Return the [x, y] coordinate for the center point of the cell that contains the specified text.  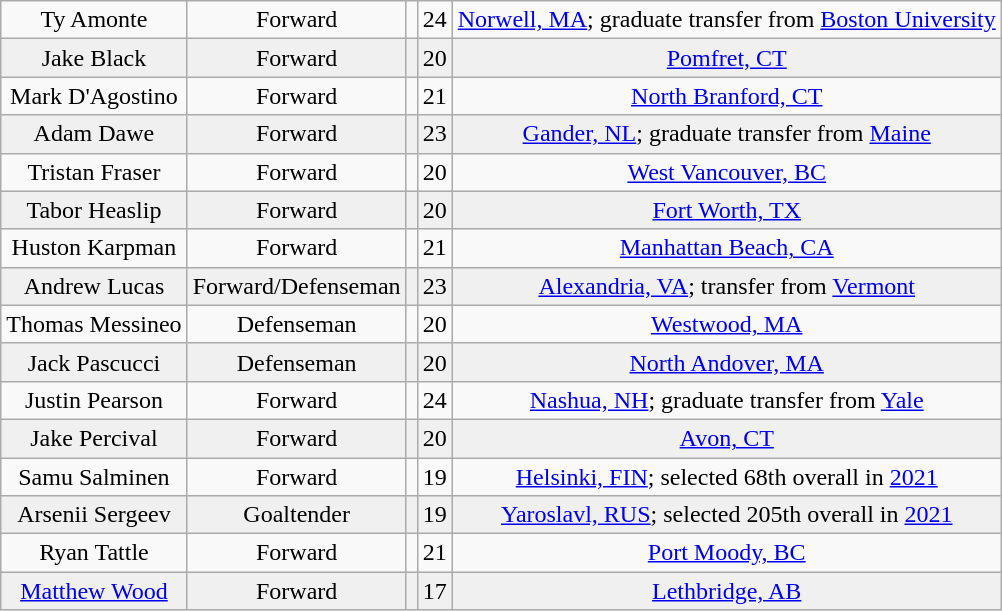
Huston Karpman [94, 248]
Jake Black [94, 58]
Alexandria, VA; transfer from Vermont [726, 286]
West Vancouver, BC [726, 172]
Helsinki, FIN; selected 68th overall in 2021 [726, 477]
Tabor Heaslip [94, 210]
Manhattan Beach, CA [726, 248]
Andrew Lucas [94, 286]
Samu Salminen [94, 477]
Norwell, MA; graduate transfer from Boston University [726, 20]
Goaltender [296, 515]
Ryan Tattle [94, 553]
Mark D'Agostino [94, 96]
North Andover, MA [726, 362]
Thomas Messineo [94, 324]
17 [434, 591]
Nashua, NH; graduate transfer from Yale [726, 400]
Arsenii Sergeev [94, 515]
Avon, CT [726, 438]
Tristan Fraser [94, 172]
Adam Dawe [94, 134]
Jake Percival [94, 438]
Fort Worth, TX [726, 210]
Justin Pearson [94, 400]
Jack Pascucci [94, 362]
Ty Amonte [94, 20]
Yaroslavl, RUS; selected 205th overall in 2021 [726, 515]
Port Moody, BC [726, 553]
Forward/Defenseman [296, 286]
North Branford, CT [726, 96]
Matthew Wood [94, 591]
Pomfret, CT [726, 58]
Lethbridge, AB [726, 591]
Gander, NL; graduate transfer from Maine [726, 134]
Westwood, MA [726, 324]
